Scan for the cell matching the given text and deliver its (X, Y) coordinate at center. 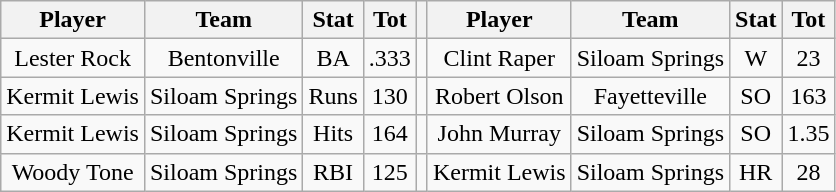
Woody Tone (73, 172)
Lester Rock (73, 58)
Bentonville (223, 58)
28 (808, 172)
W (756, 58)
Robert Olson (499, 96)
Clint Raper (499, 58)
125 (390, 172)
164 (390, 134)
1.35 (808, 134)
Hits (333, 134)
163 (808, 96)
.333 (390, 58)
HR (756, 172)
RBI (333, 172)
130 (390, 96)
Fayetteville (650, 96)
Runs (333, 96)
John Murray (499, 134)
BA (333, 58)
23 (808, 58)
